Determine the [X, Y] coordinate at the center of the cell enclosing the given text.  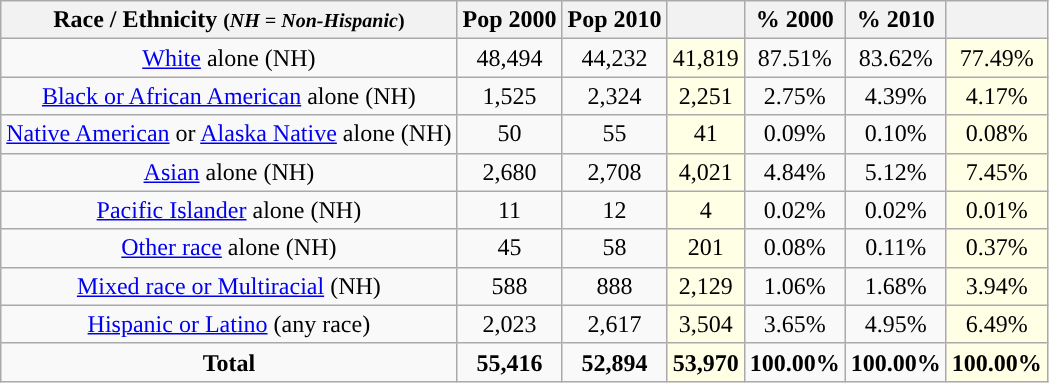
2,708 [614, 172]
Pacific Islander alone (NH) [229, 210]
588 [510, 286]
0.10% [896, 134]
52,894 [614, 362]
55 [614, 134]
0.11% [896, 248]
Total [229, 362]
11 [510, 210]
Race / Ethnicity (NH = Non-Hispanic) [229, 20]
41 [706, 134]
2,680 [510, 172]
4,021 [706, 172]
Hispanic or Latino (any race) [229, 324]
4.17% [996, 96]
41,819 [706, 58]
% 2010 [896, 20]
Pop 2000 [510, 20]
Pop 2010 [614, 20]
3.94% [996, 286]
2,023 [510, 324]
201 [706, 248]
44,232 [614, 58]
12 [614, 210]
4.95% [896, 324]
888 [614, 286]
5.12% [896, 172]
1.06% [794, 286]
3.65% [794, 324]
0.09% [794, 134]
Other race alone (NH) [229, 248]
0.37% [996, 248]
83.62% [896, 58]
2.75% [794, 96]
Black or African American alone (NH) [229, 96]
2,129 [706, 286]
White alone (NH) [229, 58]
% 2000 [794, 20]
Asian alone (NH) [229, 172]
Mixed race or Multiracial (NH) [229, 286]
6.49% [996, 324]
77.49% [996, 58]
2,617 [614, 324]
48,494 [510, 58]
7.45% [996, 172]
45 [510, 248]
55,416 [510, 362]
87.51% [794, 58]
1,525 [510, 96]
4.39% [896, 96]
53,970 [706, 362]
0.01% [996, 210]
4.84% [794, 172]
4 [706, 210]
50 [510, 134]
3,504 [706, 324]
58 [614, 248]
2,251 [706, 96]
1.68% [896, 286]
Native American or Alaska Native alone (NH) [229, 134]
2,324 [614, 96]
